Output the (x, y) coordinate of the center of the cell containing the given text.  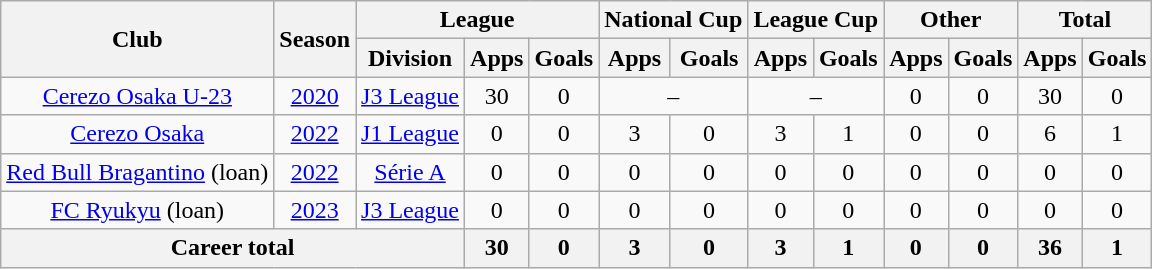
2020 (315, 96)
Season (315, 39)
League (478, 20)
Série A (410, 172)
Club (138, 39)
Other (951, 20)
League Cup (816, 20)
J1 League (410, 134)
Cerezo Osaka U-23 (138, 96)
Cerezo Osaka (138, 134)
36 (1050, 248)
Total (1085, 20)
National Cup (674, 20)
2023 (315, 210)
Division (410, 58)
6 (1050, 134)
Career total (233, 248)
FC Ryukyu (loan) (138, 210)
Red Bull Bragantino (loan) (138, 172)
